Determine the [x, y] coordinate at the center of the cell enclosing the given text.  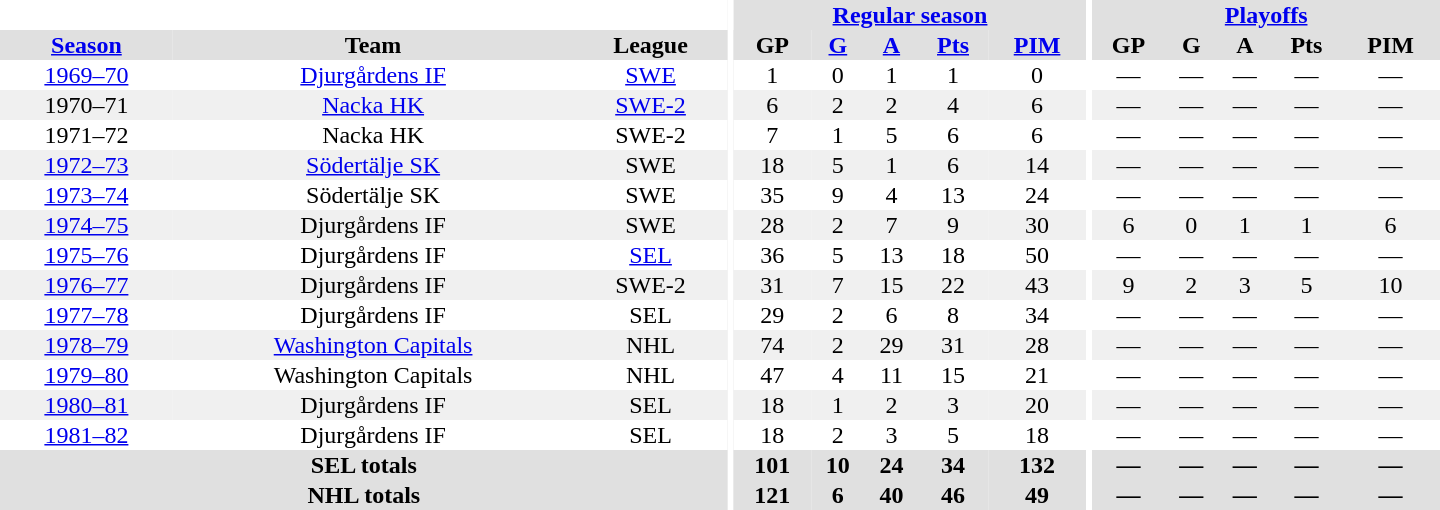
43 [1038, 285]
1972–73 [86, 165]
132 [1038, 465]
1971–72 [86, 135]
Playoffs [1266, 15]
1975–76 [86, 255]
49 [1038, 495]
1980–81 [86, 405]
47 [772, 375]
11 [892, 375]
74 [772, 345]
36 [772, 255]
1977–78 [86, 315]
Season [86, 45]
14 [1038, 165]
1973–74 [86, 195]
1969–70 [86, 75]
50 [1038, 255]
1978–79 [86, 345]
1976–77 [86, 285]
20 [1038, 405]
Regular season [910, 15]
League [650, 45]
35 [772, 195]
1981–82 [86, 435]
22 [952, 285]
Team [374, 45]
8 [952, 315]
30 [1038, 225]
1979–80 [86, 375]
1974–75 [86, 225]
101 [772, 465]
21 [1038, 375]
SEL totals [364, 465]
46 [952, 495]
NHL totals [364, 495]
1970–71 [86, 105]
121 [772, 495]
40 [892, 495]
